From the cell containing the given text, extract its center point as (x, y) coordinate. 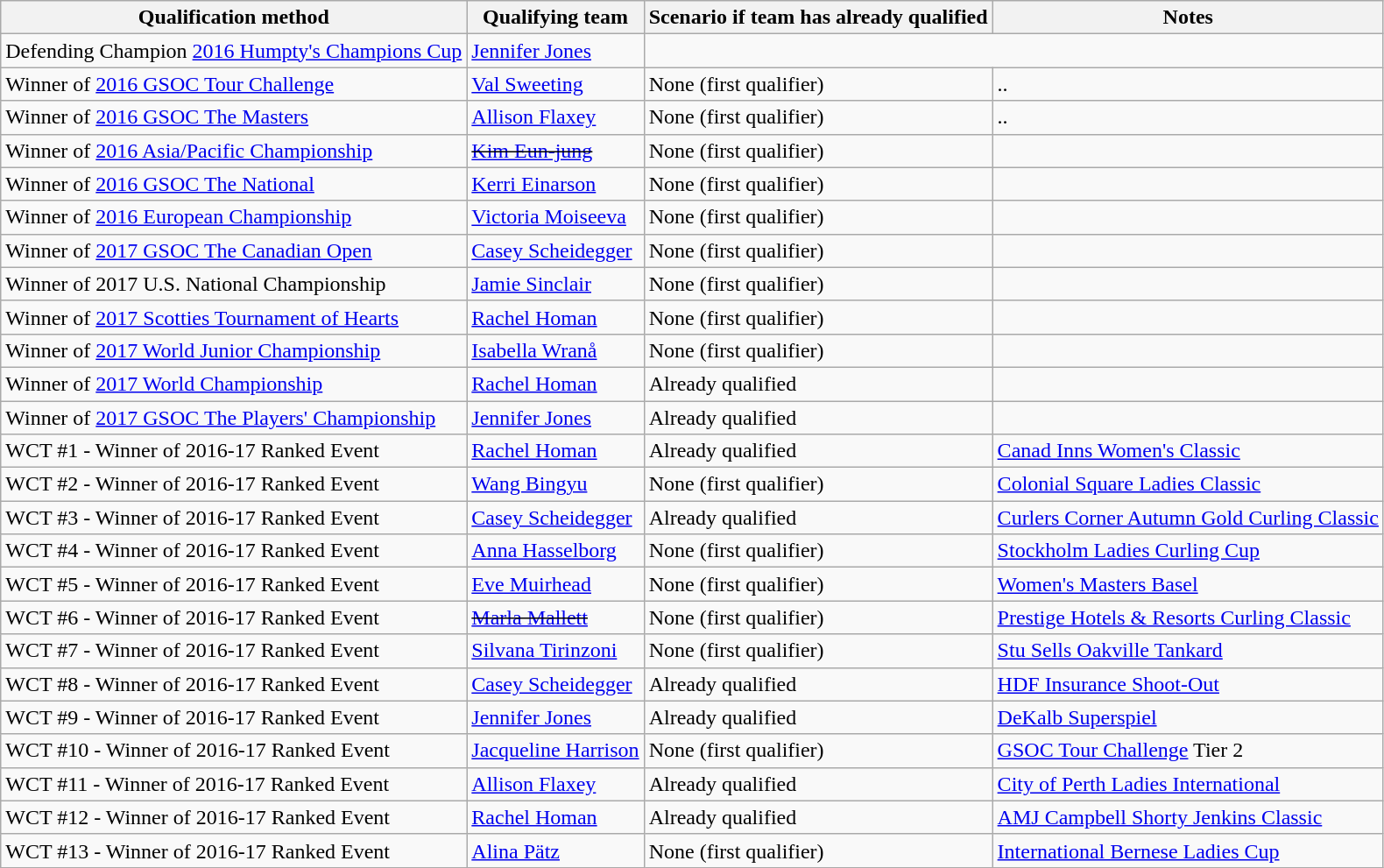
Jacqueline Harrison (555, 751)
WCT #13 - Winner of 2016-17 Ranked Event (234, 850)
Marla Mallett (555, 617)
Victoria Moiseeva (555, 217)
Stockholm Ladies Curling Cup (1188, 551)
Qualifying team (555, 18)
AMJ Campbell Shorty Jenkins Classic (1188, 817)
Prestige Hotels & Resorts Curling Classic (1188, 617)
WCT #8 - Winner of 2016-17 Ranked Event (234, 684)
Isabella Wranå (555, 350)
Winner of 2017 World Junior Championship (234, 350)
HDF Insurance Shoot-Out (1188, 684)
WCT #5 - Winner of 2016-17 Ranked Event (234, 584)
Winner of 2016 Asia/Pacific Championship (234, 151)
DeKalb Superspiel (1188, 717)
Anna Hasselborg (555, 551)
Val Sweeting (555, 84)
WCT #1 - Winner of 2016-17 Ranked Event (234, 451)
WCT #9 - Winner of 2016-17 Ranked Event (234, 717)
Colonial Square Ladies Classic (1188, 484)
Silvana Tirinzoni (555, 651)
Kerri Einarson (555, 184)
Winner of 2016 European Championship (234, 217)
WCT #4 - Winner of 2016-17 Ranked Event (234, 551)
Eve Muirhead (555, 584)
Scenario if team has already qualified (818, 18)
WCT #2 - Winner of 2016-17 Ranked Event (234, 484)
WCT #12 - Winner of 2016-17 Ranked Event (234, 817)
Stu Sells Oakville Tankard (1188, 651)
WCT #10 - Winner of 2016-17 Ranked Event (234, 751)
Qualification method (234, 18)
Canad Inns Women's Classic (1188, 451)
Wang Bingyu (555, 484)
WCT #6 - Winner of 2016-17 Ranked Event (234, 617)
City of Perth Ladies International (1188, 784)
Jamie Sinclair (555, 284)
Winner of 2017 GSOC The Players' Championship (234, 418)
Kim Eun-jung (555, 151)
Winner of 2017 World Championship (234, 384)
Winner of 2017 U.S. National Championship (234, 284)
Winner of 2016 GSOC Tour Challenge (234, 84)
WCT #7 - Winner of 2016-17 Ranked Event (234, 651)
WCT #3 - Winner of 2016-17 Ranked Event (234, 518)
International Bernese Ladies Cup (1188, 850)
Women's Masters Basel (1188, 584)
Winner of 2016 GSOC The Masters (234, 117)
GSOC Tour Challenge Tier 2 (1188, 751)
Notes (1188, 18)
Winner of 2017 Scotties Tournament of Hearts (234, 317)
WCT #11 - Winner of 2016-17 Ranked Event (234, 784)
Alina Pätz (555, 850)
Winner of 2016 GSOC The National (234, 184)
Defending Champion 2016 Humpty's Champions Cup (234, 51)
Curlers Corner Autumn Gold Curling Classic (1188, 518)
Winner of 2017 GSOC The Canadian Open (234, 251)
